Pinpoint the cell where the given text exists, returning its [X, Y] midpoint coordinate. 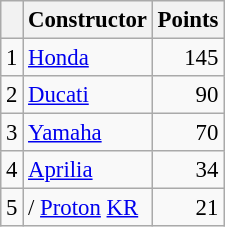
Aprilia [88, 170]
Points [188, 20]
Yamaha [88, 133]
1 [12, 58]
2 [12, 95]
90 [188, 95]
70 [188, 133]
21 [188, 208]
4 [12, 170]
5 [12, 208]
3 [12, 133]
34 [188, 170]
Constructor [88, 20]
145 [188, 58]
Ducati [88, 95]
/ Proton KR [88, 208]
Honda [88, 58]
